Capture the cell that displays the provided text and extract its [x, y] central coordinate. 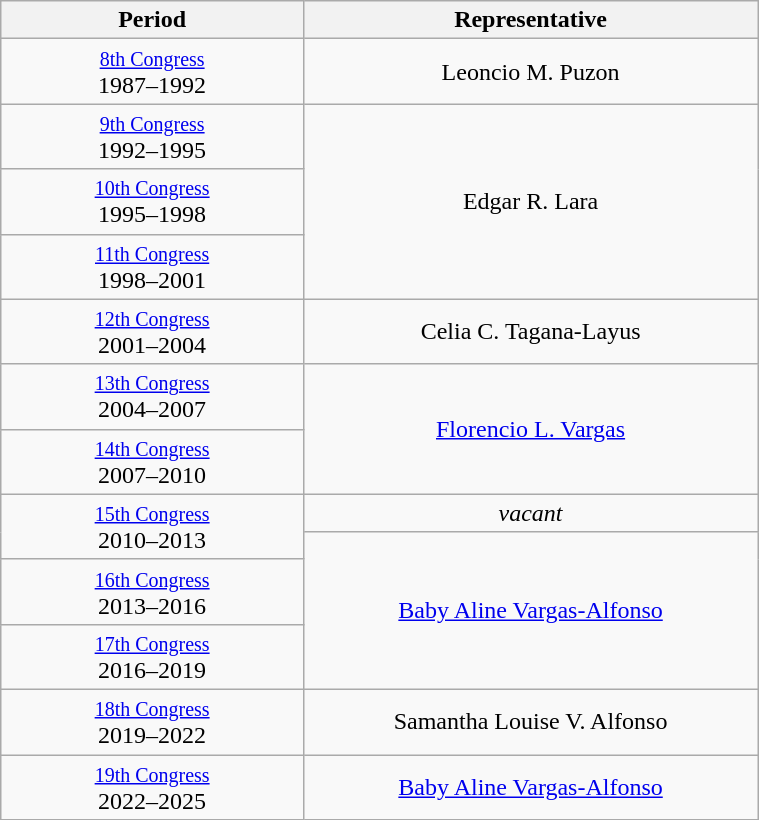
Leoncio M. Puzon [530, 72]
vacant [530, 513]
Representative [530, 20]
18th Congress2019–2022 [152, 722]
11th Congress1998–2001 [152, 266]
8th Congress1987–1992 [152, 72]
9th Congress1992–1995 [152, 136]
Florencio L. Vargas [530, 429]
Samantha Louise V. Alfonso [530, 722]
14th Congress2007–2010 [152, 462]
17th Congress2016–2019 [152, 656]
10th Congress1995–1998 [152, 202]
Celia C. Tagana-Layus [530, 332]
12th Congress2001–2004 [152, 332]
16th Congress2013–2016 [152, 592]
19th Congress2022–2025 [152, 786]
15th Congress2010–2013 [152, 526]
13th Congress2004–2007 [152, 396]
Edgar R. Lara [530, 202]
Period [152, 20]
